Identify which cell holds the provided text, then report its [x, y] central coordinate. 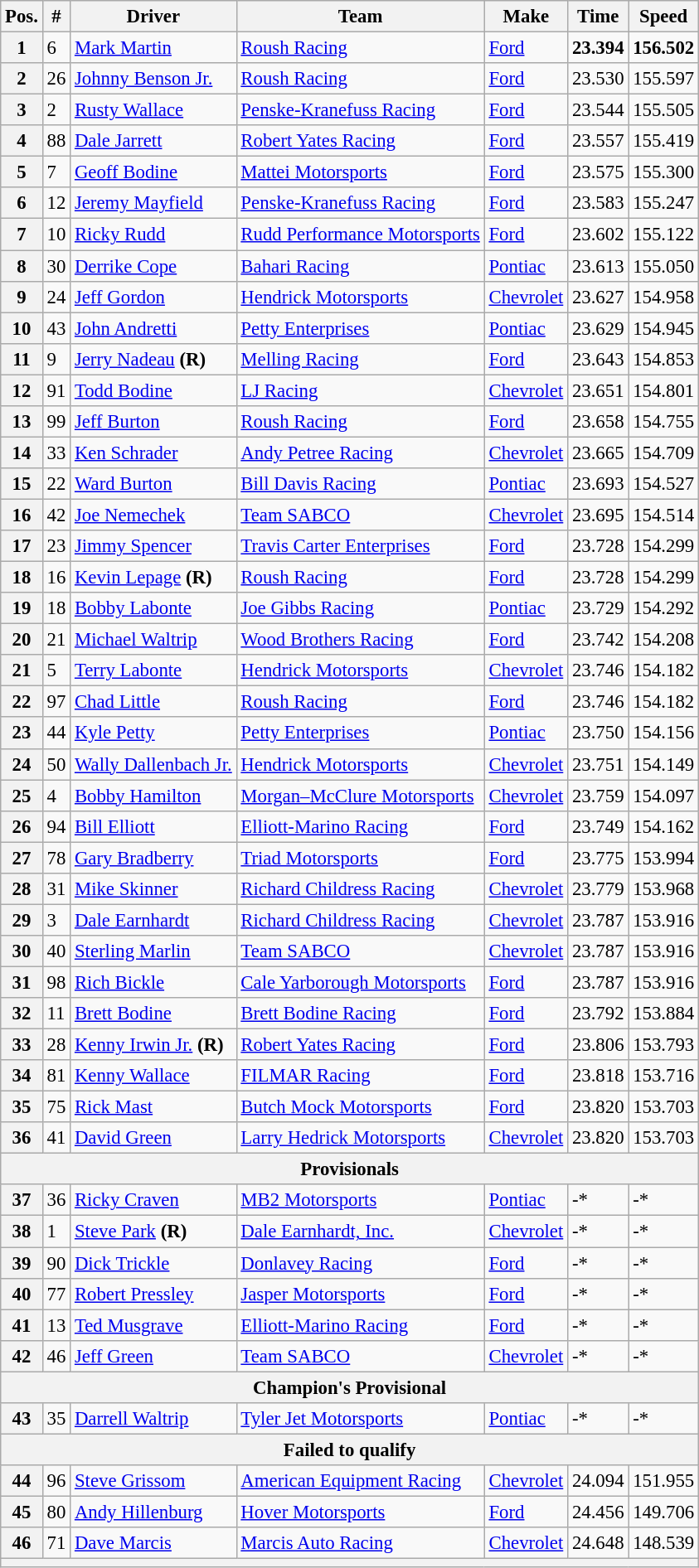
Jeff Green [153, 1356]
23.575 [599, 172]
23.779 [599, 889]
27 [22, 858]
23.742 [599, 640]
Kevin Lepage (R) [153, 578]
88 [56, 141]
23.629 [599, 328]
81 [56, 1076]
American Equipment Racing [360, 1481]
153.884 [663, 1014]
Ricky Rudd [153, 235]
155.419 [663, 141]
154.292 [663, 608]
38 [22, 1232]
17 [22, 546]
Michael Waltrip [153, 640]
23.394 [599, 48]
Jasper Motorsports [360, 1294]
23.613 [599, 266]
154.801 [663, 390]
23.750 [599, 733]
Melling Racing [360, 359]
Dave Marcis [153, 1543]
Darrell Waltrip [153, 1419]
23.792 [599, 1014]
Donlavey Racing [360, 1263]
155.122 [663, 235]
24.648 [599, 1543]
8 [22, 266]
77 [56, 1294]
14 [22, 452]
156.502 [663, 48]
Jeff Burton [153, 422]
154.156 [663, 733]
Marcis Auto Racing [360, 1543]
154.162 [663, 826]
Bill Davis Racing [360, 484]
80 [56, 1512]
Mattei Motorsports [360, 172]
153.994 [663, 858]
154.527 [663, 484]
91 [56, 390]
24.456 [599, 1512]
155.505 [663, 110]
Bahari Racing [360, 266]
Dale Earnhardt [153, 920]
155.300 [663, 172]
23.759 [599, 796]
# [56, 17]
Butch Mock Motorsports [360, 1107]
Kenny Irwin Jr. (R) [153, 1045]
Jimmy Spencer [153, 546]
Triad Motorsports [360, 858]
Rick Mast [153, 1107]
90 [56, 1263]
Todd Bodine [153, 390]
23.557 [599, 141]
23.693 [599, 484]
153.793 [663, 1045]
Rusty Wallace [153, 110]
23.749 [599, 826]
75 [56, 1107]
23.729 [599, 608]
155.247 [663, 203]
Bobby Hamilton [153, 796]
Mike Skinner [153, 889]
23.643 [599, 359]
FILMAR Racing [360, 1076]
20 [22, 640]
23.544 [599, 110]
Make [526, 17]
154.149 [663, 764]
Wally Dallenbach Jr. [153, 764]
Dale Earnhardt, Inc. [360, 1232]
Ken Schrader [153, 452]
78 [56, 858]
Jerry Nadeau (R) [153, 359]
Bobby Labonte [153, 608]
154.514 [663, 515]
LJ Racing [360, 390]
Rich Bickle [153, 982]
23.695 [599, 515]
23.602 [599, 235]
Jeremy Mayfield [153, 203]
97 [56, 702]
154.853 [663, 359]
Steve Grissom [153, 1481]
23.818 [599, 1076]
96 [56, 1481]
34 [22, 1076]
Derrike Cope [153, 266]
23.806 [599, 1045]
Failed to qualify [350, 1449]
99 [56, 422]
39 [22, 1263]
David Green [153, 1138]
154.958 [663, 297]
37 [22, 1201]
Pos. [22, 17]
Joe Nemechek [153, 515]
Rudd Performance Motorsports [360, 235]
155.597 [663, 79]
23.658 [599, 422]
154.208 [663, 640]
Kyle Petty [153, 733]
Kenny Wallace [153, 1076]
Ricky Craven [153, 1201]
23.751 [599, 764]
25 [22, 796]
32 [22, 1014]
Brett Bodine [153, 1014]
23.651 [599, 390]
Time [599, 17]
Ted Musgrave [153, 1325]
50 [56, 764]
29 [22, 920]
Andy Petree Racing [360, 452]
Dale Jarrett [153, 141]
Jeff Gordon [153, 297]
Johnny Benson Jr. [153, 79]
Ward Burton [153, 484]
Geoff Bodine [153, 172]
Cale Yarborough Motorsports [360, 982]
98 [56, 982]
151.955 [663, 1481]
Gary Bradberry [153, 858]
149.706 [663, 1512]
John Andretti [153, 328]
MB2 Motorsports [360, 1201]
Joe Gibbs Racing [360, 608]
Bill Elliott [153, 826]
Travis Carter Enterprises [360, 546]
71 [56, 1543]
Hover Motorsports [360, 1512]
Chad Little [153, 702]
Mark Martin [153, 48]
Wood Brothers Racing [360, 640]
Tyler Jet Motorsports [360, 1419]
94 [56, 826]
23.583 [599, 203]
45 [22, 1512]
23.627 [599, 297]
153.968 [663, 889]
23.665 [599, 452]
Team [360, 17]
Larry Hedrick Motorsports [360, 1138]
Andy Hillenburg [153, 1512]
154.709 [663, 452]
23.775 [599, 858]
15 [22, 484]
Dick Trickle [153, 1263]
19 [22, 608]
Sterling Marlin [153, 951]
154.945 [663, 328]
153.716 [663, 1076]
Terry Labonte [153, 670]
154.755 [663, 422]
148.539 [663, 1543]
Steve Park (R) [153, 1232]
23.530 [599, 79]
Brett Bodine Racing [360, 1014]
Champion's Provisional [350, 1387]
Driver [153, 17]
Speed [663, 17]
Robert Pressley [153, 1294]
Provisionals [350, 1169]
Morgan–McClure Motorsports [360, 796]
155.050 [663, 266]
24.094 [599, 1481]
154.097 [663, 796]
